Return the (X, Y) coordinate for the center point of the cell that contains the specified text.  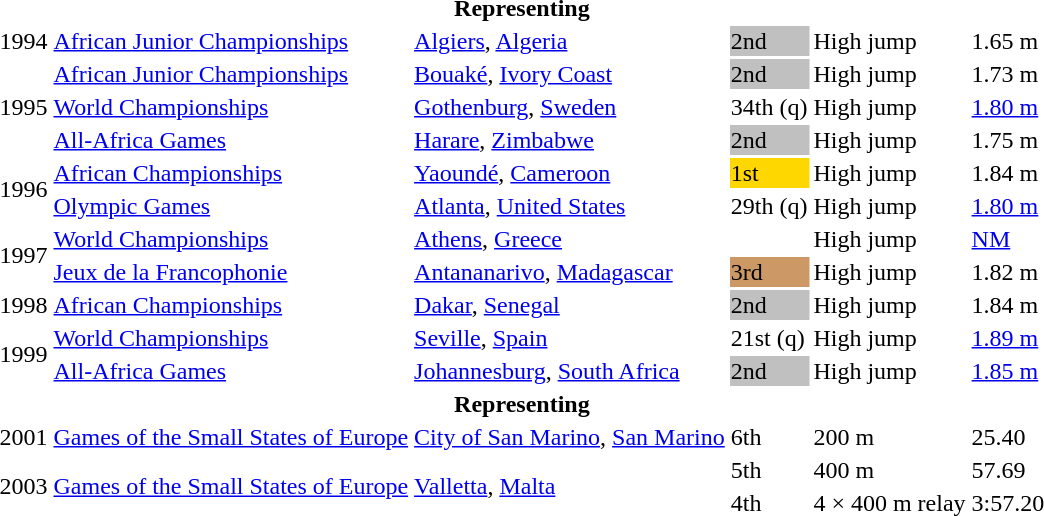
21st (q) (769, 338)
Antananarivo, Madagascar (570, 272)
Bouaké, Ivory Coast (570, 74)
29th (q) (769, 206)
Olympic Games (231, 206)
Gothenburg, Sweden (570, 107)
34th (q) (769, 107)
Dakar, Senegal (570, 305)
Harare, Zimbabwe (570, 140)
400 m (890, 470)
Yaoundé, Cameroon (570, 173)
Johannesburg, South Africa (570, 371)
City of San Marino, San Marino (570, 437)
200 m (890, 437)
Games of the Small States of Europe (231, 437)
Atlanta, United States (570, 206)
6th (769, 437)
Jeux de la Francophonie (231, 272)
3rd (769, 272)
Algiers, Algeria (570, 41)
Athens, Greece (570, 239)
5th (769, 470)
Seville, Spain (570, 338)
1st (769, 173)
